Locate the cell with the specified text and output its [x, y] center coordinate. 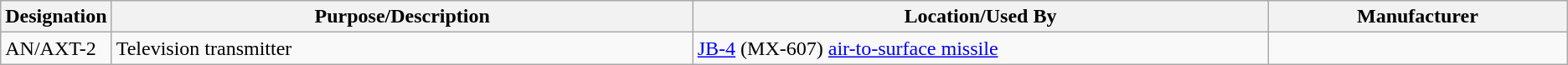
AN/AXT-2 [56, 48]
Designation [56, 17]
Location/Used By [980, 17]
Manufacturer [1418, 17]
JB-4 (MX-607) air-to-surface missile [980, 48]
Television transmitter [402, 48]
Purpose/Description [402, 17]
